Extract the [x, y] coordinate from the center of the cell holding the provided text.  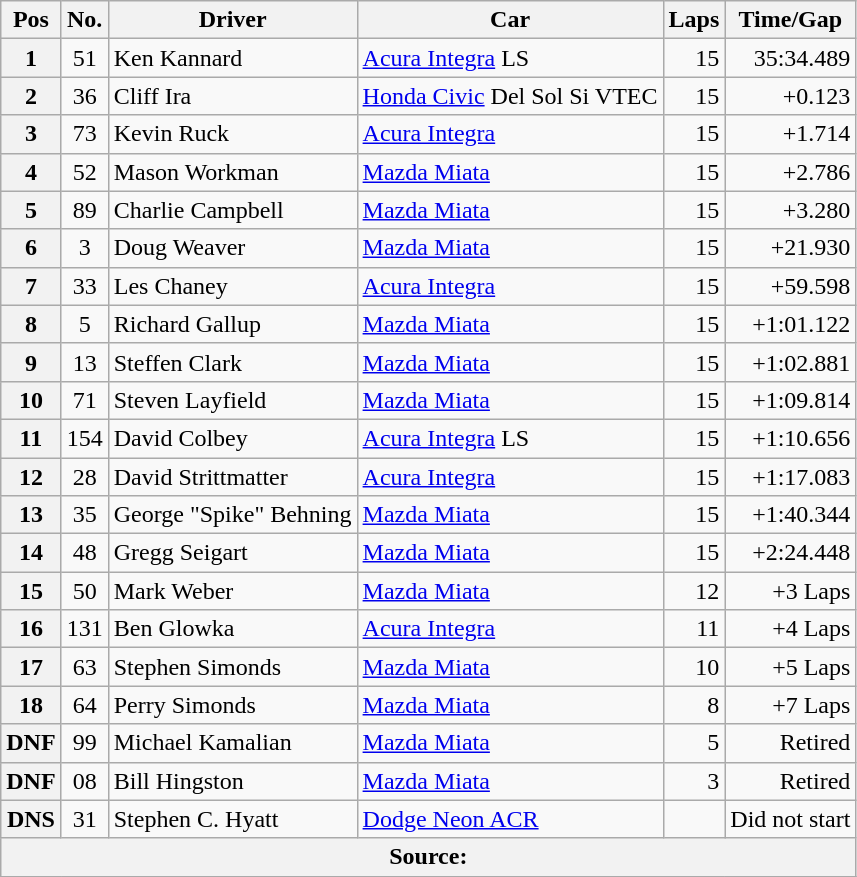
+1:01.122 [790, 324]
Bill Hingston [232, 781]
+1:02.881 [790, 362]
Stephen Simonds [232, 667]
+1:09.814 [790, 400]
+2.786 [790, 172]
7 [31, 286]
+3.280 [790, 210]
Mark Weber [232, 591]
Did not start [790, 819]
Steffen Clark [232, 362]
DNS [31, 819]
64 [84, 705]
+1:10.656 [790, 438]
50 [84, 591]
Steven Layfield [232, 400]
36 [84, 96]
+7 Laps [790, 705]
Doug Weaver [232, 248]
Les Chaney [232, 286]
52 [84, 172]
Charlie Campbell [232, 210]
31 [84, 819]
89 [84, 210]
Ben Glowka [232, 629]
35:34.489 [790, 58]
Mason Workman [232, 172]
Driver [232, 20]
154 [84, 438]
+1.714 [790, 134]
51 [84, 58]
08 [84, 781]
1 [31, 58]
71 [84, 400]
Car [510, 20]
Stephen C. Hyatt [232, 819]
99 [84, 743]
4 [31, 172]
+59.598 [790, 286]
+3 Laps [790, 591]
2 [31, 96]
+2:24.448 [790, 553]
Dodge Neon ACR [510, 819]
No. [84, 20]
+5 Laps [790, 667]
Pos [31, 20]
Laps [694, 20]
16 [31, 629]
6 [31, 248]
73 [84, 134]
Cliff Ira [232, 96]
Gregg Seigart [232, 553]
Richard Gallup [232, 324]
David Strittmatter [232, 477]
9 [31, 362]
33 [84, 286]
+0.123 [790, 96]
Time/Gap [790, 20]
35 [84, 515]
48 [84, 553]
63 [84, 667]
18 [31, 705]
Source: [428, 857]
Kevin Ruck [232, 134]
David Colbey [232, 438]
+21.930 [790, 248]
17 [31, 667]
+1:17.083 [790, 477]
131 [84, 629]
+1:40.344 [790, 515]
Honda Civic Del Sol Si VTEC [510, 96]
Ken Kannard [232, 58]
Perry Simonds [232, 705]
Michael Kamalian [232, 743]
28 [84, 477]
+4 Laps [790, 629]
14 [31, 553]
George "Spike" Behning [232, 515]
